From the cell containing the given text, extract its center point as [X, Y] coordinate. 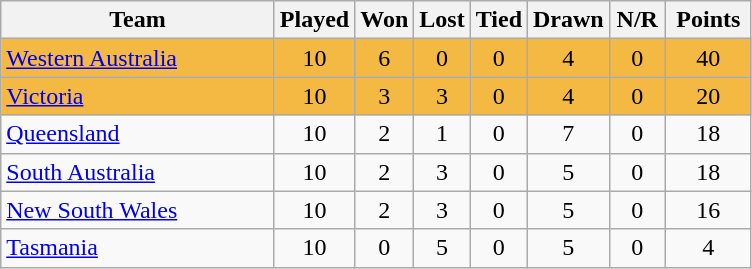
Team [138, 20]
New South Wales [138, 210]
Tied [498, 20]
Points [708, 20]
40 [708, 58]
7 [569, 134]
Played [314, 20]
20 [708, 96]
Queensland [138, 134]
1 [442, 134]
Lost [442, 20]
Tasmania [138, 248]
6 [384, 58]
Western Australia [138, 58]
Won [384, 20]
South Australia [138, 172]
N/R [637, 20]
16 [708, 210]
Drawn [569, 20]
Victoria [138, 96]
